Detect which cell encompasses the target text, then output its (X, Y) center coordinate. 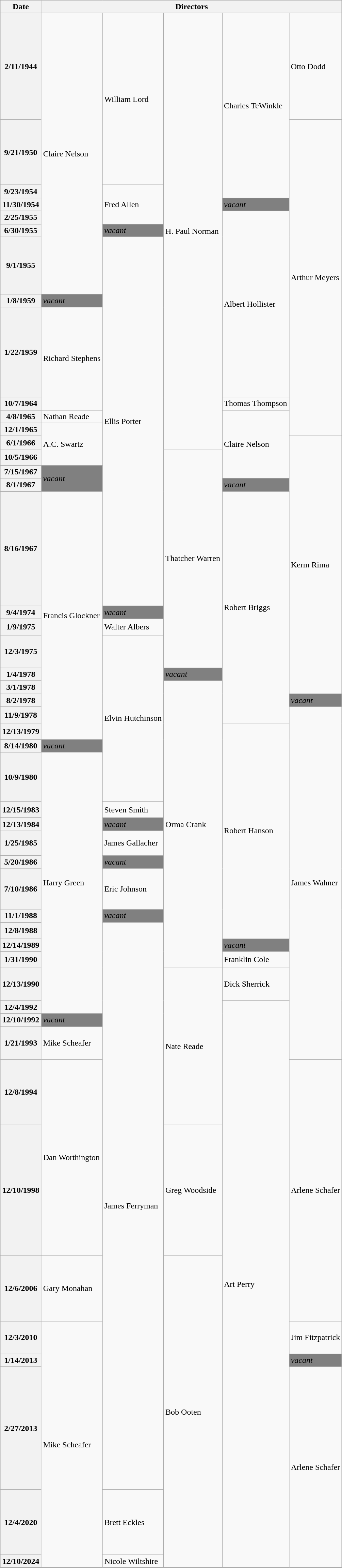
Jim Fitzpatrick (315, 1337)
12/13/1979 (21, 731)
Harry Green (72, 883)
Gary Monahan (72, 1288)
12/10/1992 (21, 1020)
Art Perry (255, 1284)
Kerm Rima (315, 565)
11/1/1988 (21, 916)
10/7/1964 (21, 404)
12/15/1983 (21, 810)
6/1/1966 (21, 442)
A.C. Swartz (72, 444)
12/8/1994 (21, 1092)
1/25/1985 (21, 843)
9/4/1974 (21, 612)
James Ferryman (133, 1206)
12/4/2020 (21, 1522)
12/10/2024 (21, 1561)
6/30/1955 (21, 230)
2/27/2013 (21, 1428)
Orma Crank (193, 824)
12/3/1975 (21, 652)
James Gallacher (133, 843)
Robert Hanson (255, 831)
12/13/1984 (21, 824)
11/30/1954 (21, 204)
7/10/1986 (21, 889)
Elvin Hutchinson (133, 718)
8/1/1967 (21, 485)
7/15/1967 (21, 472)
12/13/1990 (21, 984)
Walter Albers (133, 627)
12/3/2010 (21, 1337)
8/2/1978 (21, 700)
Fred Allen (133, 204)
Thomas Thompson (255, 404)
Dan Worthington (72, 1157)
Richard Stephens (72, 359)
H. Paul Norman (193, 231)
1/31/1990 (21, 960)
Dick Sherrick (255, 984)
12/8/1988 (21, 930)
12/6/2006 (21, 1288)
1/21/1993 (21, 1043)
Charles TeWinkle (255, 106)
9/1/1955 (21, 265)
Brett Eckles (133, 1522)
Thatcher Warren (193, 558)
8/16/1967 (21, 549)
Nathan Reade (72, 416)
3/1/1978 (21, 687)
1/9/1975 (21, 627)
Ellis Porter (133, 421)
12/4/1992 (21, 1007)
Eric Johnson (133, 889)
Bob Ooten (193, 1412)
Date (21, 7)
8/14/1980 (21, 746)
2/25/1955 (21, 217)
9/23/1954 (21, 192)
10/5/1966 (21, 457)
William Lord (133, 99)
11/9/1978 (21, 715)
1/4/1978 (21, 674)
4/8/1965 (21, 416)
1/22/1959 (21, 352)
Nate Reade (193, 1046)
Greg Woodside (193, 1190)
Francis Glockner (72, 615)
Steven Smith (133, 810)
James Wahner (315, 883)
Arthur Meyers (315, 278)
Nicole Wiltshire (133, 1561)
Otto Dodd (315, 66)
9/21/1950 (21, 152)
5/20/1986 (21, 862)
Directors (192, 7)
1/14/2013 (21, 1360)
12/1/1965 (21, 429)
12/10/1998 (21, 1190)
Albert Hollister (255, 304)
10/9/1980 (21, 777)
1/8/1959 (21, 301)
Robert Briggs (255, 607)
Franklin Cole (255, 960)
12/14/1989 (21, 945)
2/11/1944 (21, 66)
